Provide the [x, y] coordinate of the cell's center where the given text is located.  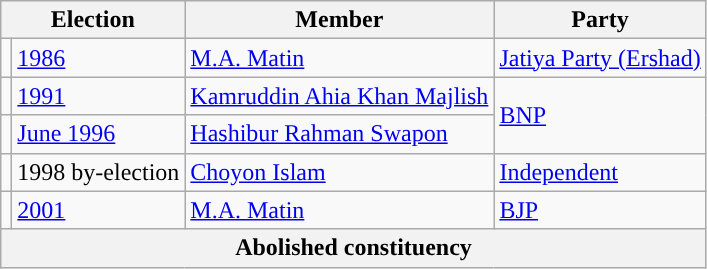
2001 [98, 210]
Election [93, 20]
1991 [98, 96]
Abolished constituency [354, 248]
1998 by-election [98, 172]
Kamruddin Ahia Khan Majlish [340, 96]
Independent [600, 172]
Member [340, 20]
Hashibur Rahman Swapon [340, 134]
BNP [600, 115]
BJP [600, 210]
1986 [98, 58]
June 1996 [98, 134]
Choyon Islam [340, 172]
Jatiya Party (Ershad) [600, 58]
Party [600, 20]
